Extract the [x, y] coordinate from the center of the cell holding the provided text.  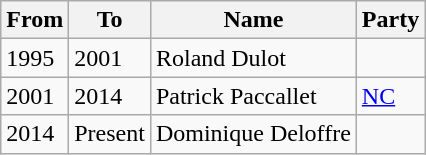
Present [110, 134]
Roland Dulot [253, 58]
Name [253, 20]
Dominique Deloffre [253, 134]
1995 [35, 58]
Party [390, 20]
From [35, 20]
To [110, 20]
NC [390, 96]
Patrick Paccallet [253, 96]
